Output the [x, y] coordinate of the center of the cell containing the given text.  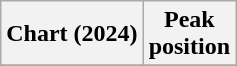
Chart (2024) [72, 34]
Peakposition [189, 34]
